Capture the cell that displays the provided text and extract its (X, Y) central coordinate. 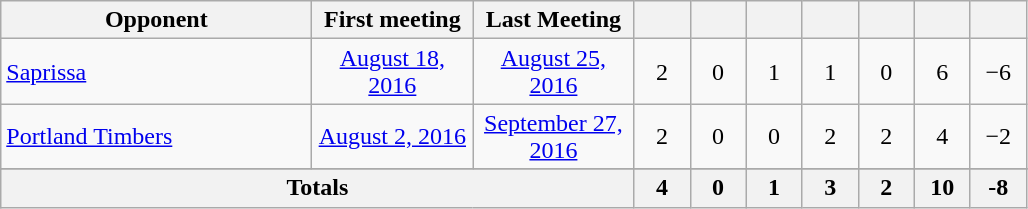
−2 (998, 136)
6 (942, 72)
Totals (318, 188)
August 2, 2016 (392, 136)
Opponent (156, 20)
−6 (998, 72)
First meeting (392, 20)
3 (830, 188)
August 25, 2016 (554, 72)
Portland Timbers (156, 136)
August 18, 2016 (392, 72)
September 27, 2016 (554, 136)
Last Meeting (554, 20)
-8 (998, 188)
Saprissa (156, 72)
10 (942, 188)
